Extract the [X, Y] coordinate from the center of the cell holding the provided text.  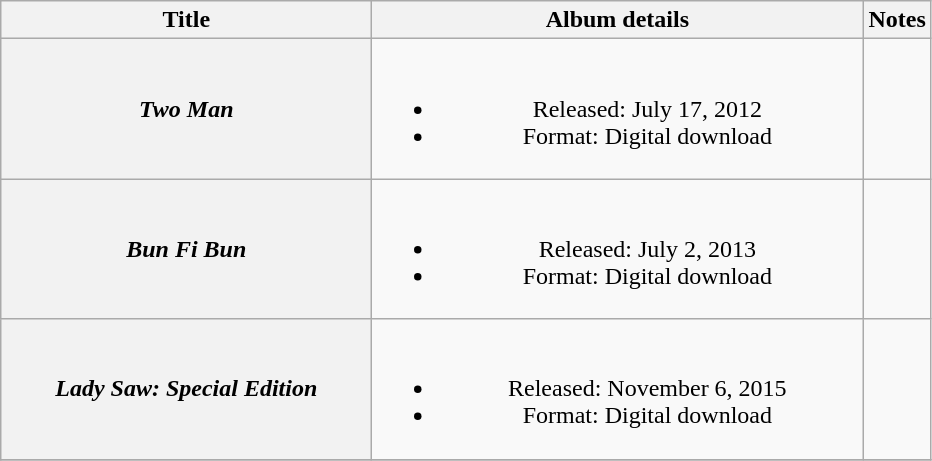
Title [186, 20]
Notes [897, 20]
Two Man [186, 109]
Album details [618, 20]
Lady Saw: Special Edition [186, 389]
Bun Fi Bun [186, 249]
Released: November 6, 2015Format: Digital download [618, 389]
Released: July 2, 2013Format: Digital download [618, 249]
Released: July 17, 2012Format: Digital download [618, 109]
